Output the [x, y] coordinate of the center of the cell containing the given text.  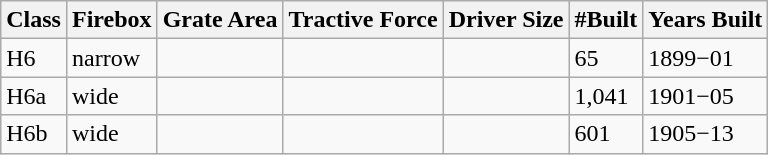
1899−01 [706, 58]
#Built [606, 20]
1901−05 [706, 96]
1,041 [606, 96]
601 [606, 134]
1905−13 [706, 134]
H6 [34, 58]
Firebox [112, 20]
narrow [112, 58]
Class [34, 20]
H6b [34, 134]
Driver Size [506, 20]
Grate Area [220, 20]
Years Built [706, 20]
H6a [34, 96]
Tractive Force [363, 20]
65 [606, 58]
